Extract the [X, Y] coordinate from the center of the cell holding the provided text.  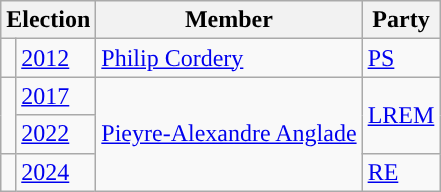
2012 [56, 58]
PS [401, 58]
Election [48, 20]
LREM [401, 115]
2022 [56, 134]
Philip Cordery [229, 58]
2024 [56, 172]
Party [401, 20]
Member [229, 20]
RE [401, 172]
Pieyre-Alexandre Anglade [229, 134]
2017 [56, 96]
